Detect which cell encompasses the target text, then output its [x, y] center coordinate. 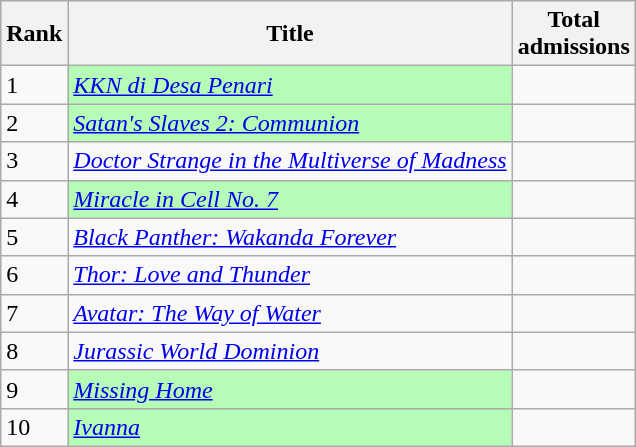
Rank [34, 34]
Missing Home [290, 389]
Jurassic World Dominion [290, 351]
Title [290, 34]
Miracle in Cell No. 7 [290, 199]
Satan's Slaves 2: Communion [290, 123]
Black Panther: Wakanda Forever [290, 237]
KKN di Desa Penari [290, 85]
Avatar: The Way of Water [290, 313]
5 [34, 237]
Ivanna [290, 427]
Doctor Strange in the Multiverse of Madness [290, 161]
Thor: Love and Thunder [290, 275]
6 [34, 275]
4 [34, 199]
7 [34, 313]
3 [34, 161]
1 [34, 85]
8 [34, 351]
10 [34, 427]
2 [34, 123]
9 [34, 389]
Totaladmissions [574, 34]
